Detect which cell encompasses the target text, then output its (X, Y) center coordinate. 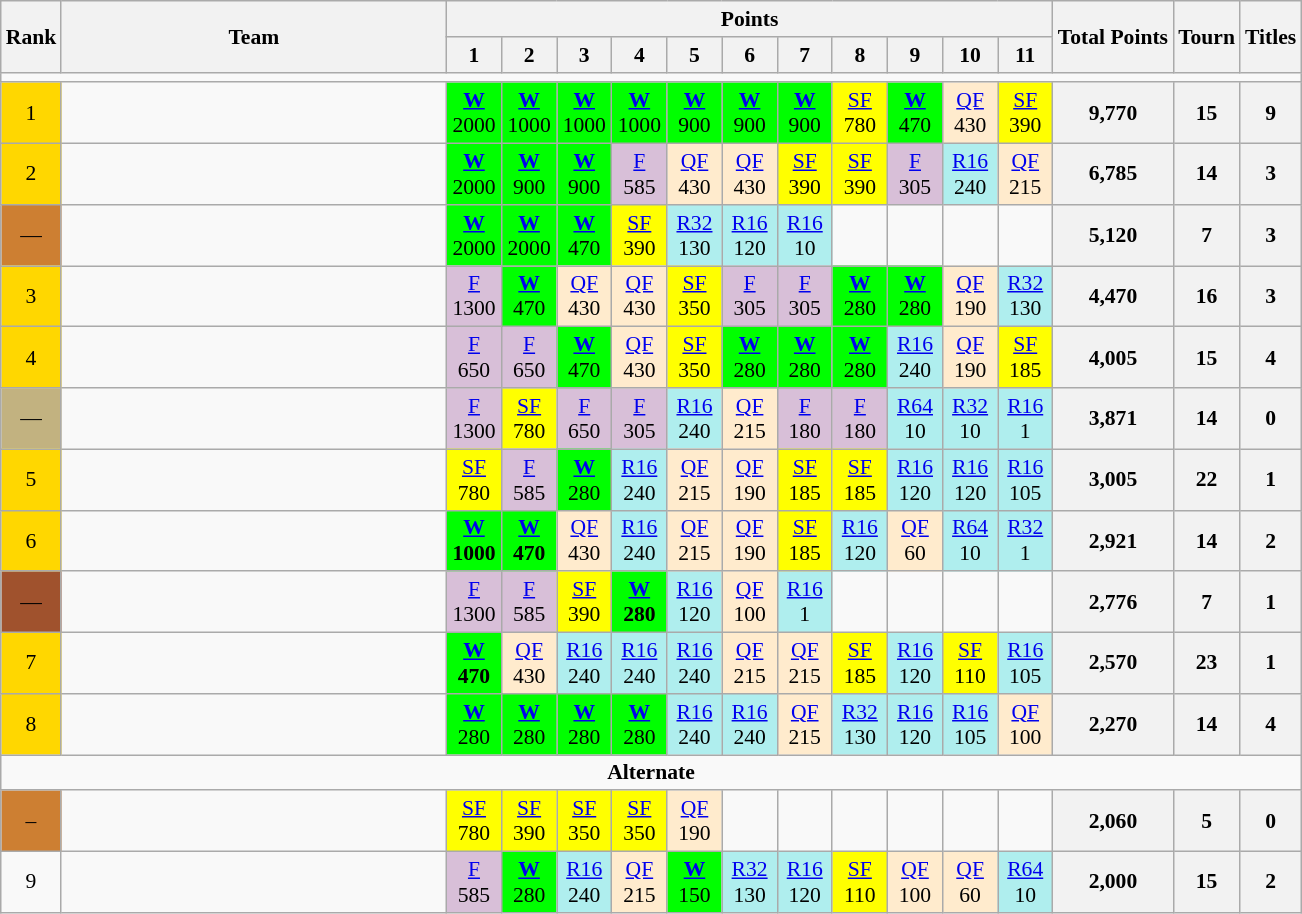
5,120 (1113, 236)
3,871 (1113, 418)
4,005 (1113, 358)
2,776 (1113, 602)
Team (254, 36)
R1610 (804, 236)
2,060 (1113, 822)
R3210 (970, 418)
Total Points (1113, 36)
Points (749, 19)
3,005 (1113, 480)
W150 (694, 882)
11 (1026, 55)
2,570 (1113, 664)
9,770 (1113, 114)
– (32, 822)
Rank (32, 36)
6,785 (1113, 174)
4,470 (1113, 296)
Alternate (652, 773)
Titles (1270, 36)
Tourn (1206, 36)
10 (970, 55)
2,000 (1113, 882)
2,270 (1113, 724)
22 (1206, 480)
2,921 (1113, 540)
16 (1206, 296)
R321 (1026, 540)
23 (1206, 664)
